For the text-containing cell, return its midpoint in (x, y) coordinate format. 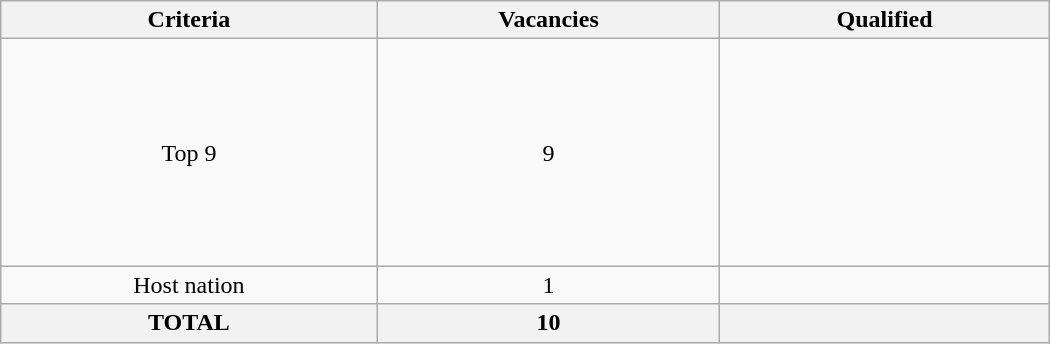
Criteria (189, 20)
Top 9 (189, 152)
Host nation (189, 285)
1 (548, 285)
Vacancies (548, 20)
10 (548, 323)
Qualified (884, 20)
TOTAL (189, 323)
9 (548, 152)
